Return (X, Y) of the center of cell containing provided text 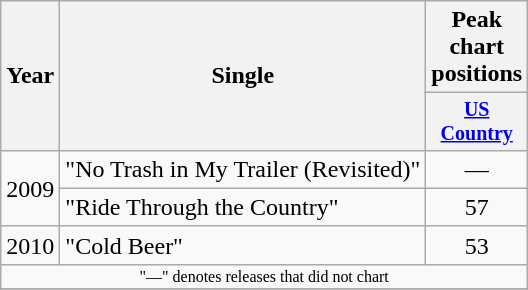
53 (477, 245)
US Country (477, 122)
Single (243, 76)
— (477, 169)
Year (30, 76)
Peak chart positions (477, 47)
57 (477, 207)
"No Trash in My Trailer (Revisited)" (243, 169)
"Cold Beer" (243, 245)
"—" denotes releases that did not chart (264, 276)
2009 (30, 188)
2010 (30, 245)
"Ride Through the Country" (243, 207)
